Search for the cell housing the specified text and yield its [x, y] center coordinate. 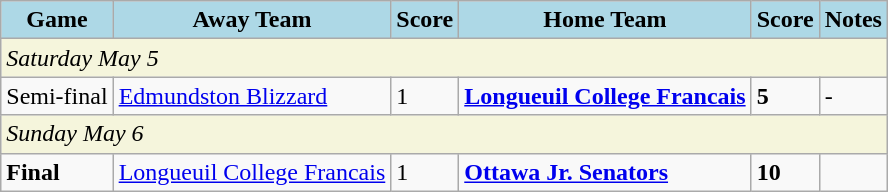
Ottawa Jr. Senators [605, 172]
Notes [853, 20]
Away Team [252, 20]
- [853, 96]
5 [785, 96]
Final [57, 172]
Semi-final [57, 96]
Game [57, 20]
10 [785, 172]
Home Team [605, 20]
Sunday May 6 [444, 134]
Saturday May 5 [444, 58]
Edmundston Blizzard [252, 96]
